Determine the (x, y) coordinate at the center of the cell enclosing the given text.  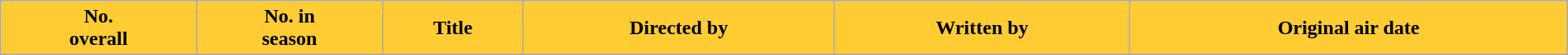
Directed by (678, 28)
Written by (982, 28)
No.overall (99, 28)
No. inseason (289, 28)
Original air date (1348, 28)
Title (453, 28)
